Extract the (X, Y) coordinate from the center of the cell holding the provided text.  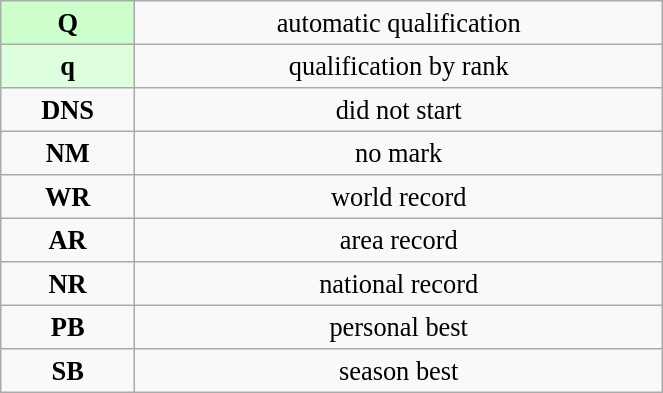
NM (68, 153)
DNS (68, 109)
world record (399, 197)
personal best (399, 327)
season best (399, 371)
Q (68, 22)
q (68, 66)
automatic qualification (399, 22)
national record (399, 284)
AR (68, 240)
no mark (399, 153)
PB (68, 327)
WR (68, 197)
qualification by rank (399, 66)
NR (68, 284)
area record (399, 240)
SB (68, 371)
did not start (399, 109)
